Return the [x, y] coordinate for the center point of the cell that contains the specified text.  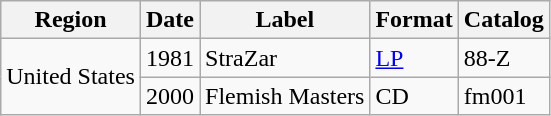
88-Z [504, 58]
Region [71, 20]
Date [170, 20]
Flemish Masters [285, 96]
Format [414, 20]
Label [285, 20]
United States [71, 77]
LP [414, 58]
2000 [170, 96]
CD [414, 96]
fm001 [504, 96]
1981 [170, 58]
StraZar [285, 58]
Catalog [504, 20]
